Capture the cell that displays the provided text and extract its (X, Y) central coordinate. 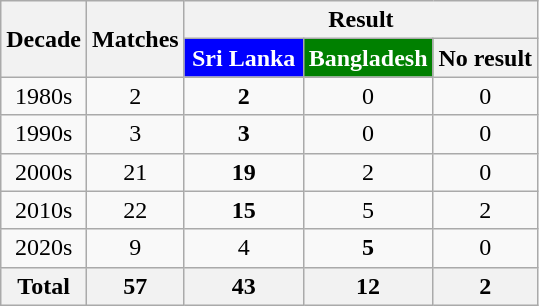
22 (135, 210)
21 (135, 172)
1980s (44, 96)
Result (360, 20)
2000s (44, 172)
1990s (44, 134)
19 (244, 172)
4 (244, 248)
12 (368, 286)
15 (244, 210)
9 (135, 248)
Matches (135, 39)
57 (135, 286)
43 (244, 286)
Bangladesh (368, 58)
No result (486, 58)
Total (44, 286)
2010s (44, 210)
2020s (44, 248)
Decade (44, 39)
Sri Lanka (244, 58)
